Pinpoint the cell where the given text exists, returning its [X, Y] midpoint coordinate. 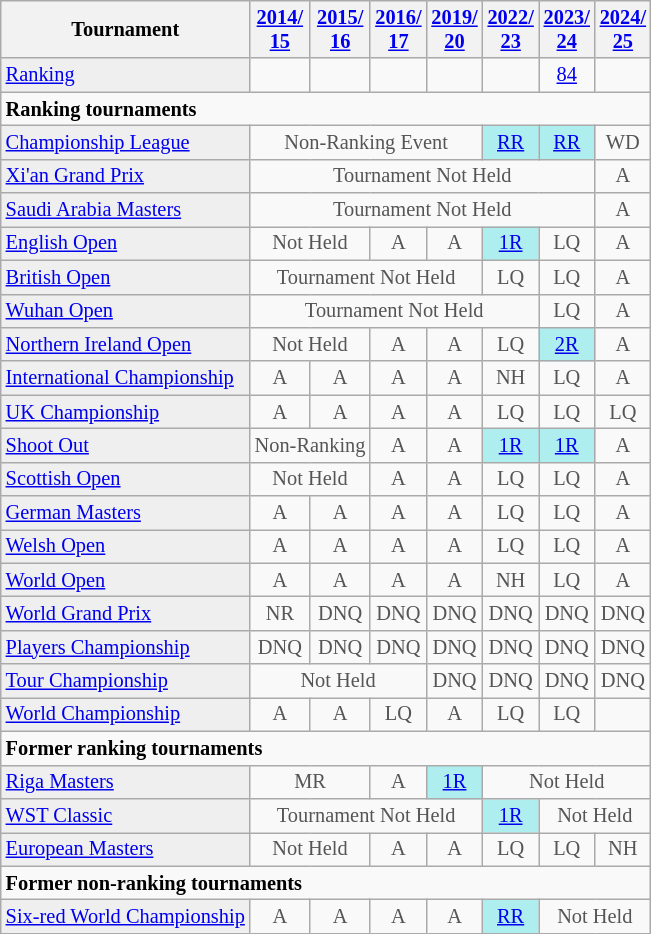
2024/25 [623, 29]
Riga Masters [126, 782]
Ranking [126, 75]
British Open [126, 277]
2023/24 [567, 29]
Shoot Out [126, 445]
European Masters [126, 849]
International Championship [126, 378]
2R [567, 344]
84 [567, 75]
Wuhan Open [126, 311]
Tournament [126, 29]
WST Classic [126, 815]
German Masters [126, 513]
Six-red World Championship [126, 916]
Championship League [126, 142]
Former non-ranking tournaments [326, 883]
2016/17 [398, 29]
MR [310, 782]
Non-Ranking Event [366, 142]
English Open [126, 243]
Ranking tournaments [326, 109]
Scottish Open [126, 479]
UK Championship [126, 412]
World Open [126, 580]
WD [623, 142]
Non-Ranking [310, 445]
NR [280, 613]
2014/15 [280, 29]
World Grand Prix [126, 613]
Xi'an Grand Prix [126, 176]
Welsh Open [126, 546]
Players Championship [126, 647]
Northern Ireland Open [126, 344]
2019/20 [454, 29]
World Championship [126, 714]
Tour Championship [126, 681]
2022/23 [511, 29]
Former ranking tournaments [326, 748]
Saudi Arabia Masters [126, 210]
2015/16 [340, 29]
